Search for the cell housing the specified text and yield its [X, Y] center coordinate. 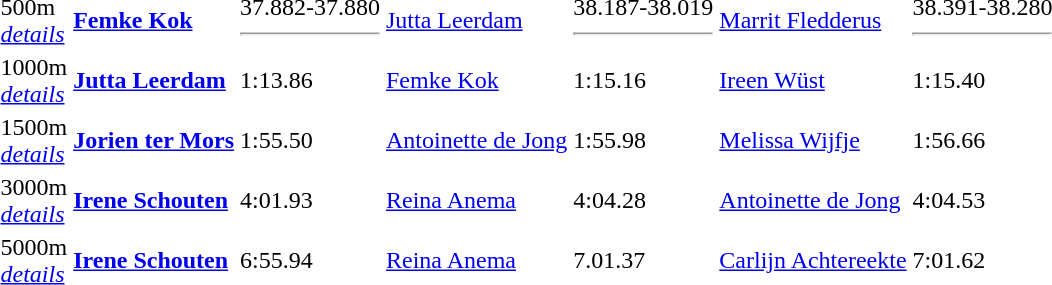
4:01.93 [310, 200]
Femke Kok [476, 80]
Jorien ter Mors [154, 140]
Ireen Wüst [813, 80]
1:13.86 [310, 80]
1:55.50 [310, 140]
Irene Schouten [154, 200]
1:15.16 [644, 80]
Jutta Leerdam [154, 80]
4:04.28 [644, 200]
Melissa Wijfje [813, 140]
Reina Anema [476, 200]
1:55.98 [644, 140]
